Detect which cell encompasses the target text, then output its [x, y] center coordinate. 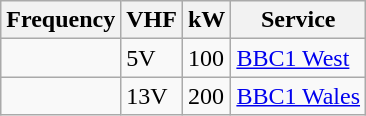
100 [206, 58]
kW [206, 20]
VHF [152, 20]
5V [152, 58]
BBC1 West [298, 58]
BBC1 Wales [298, 96]
Frequency [61, 20]
13V [152, 96]
Service [298, 20]
200 [206, 96]
